Find where the given text appears and provide that cell's center as [X, Y] coordinate. 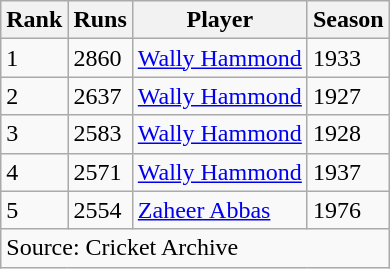
3 [34, 134]
Season [348, 20]
4 [34, 172]
1928 [348, 134]
1 [34, 58]
Rank [34, 20]
Zaheer Abbas [220, 210]
2571 [100, 172]
2583 [100, 134]
2637 [100, 96]
5 [34, 210]
1933 [348, 58]
1976 [348, 210]
1937 [348, 172]
Source: Cricket Archive [195, 248]
Player [220, 20]
Runs [100, 20]
2554 [100, 210]
1927 [348, 96]
2860 [100, 58]
2 [34, 96]
